Scan for the cell matching the given text and deliver its (x, y) coordinate at center. 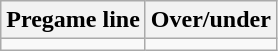
Pregame line (74, 20)
Over/under (210, 20)
